Find where the given text appears and provide that cell's center as [X, Y] coordinate. 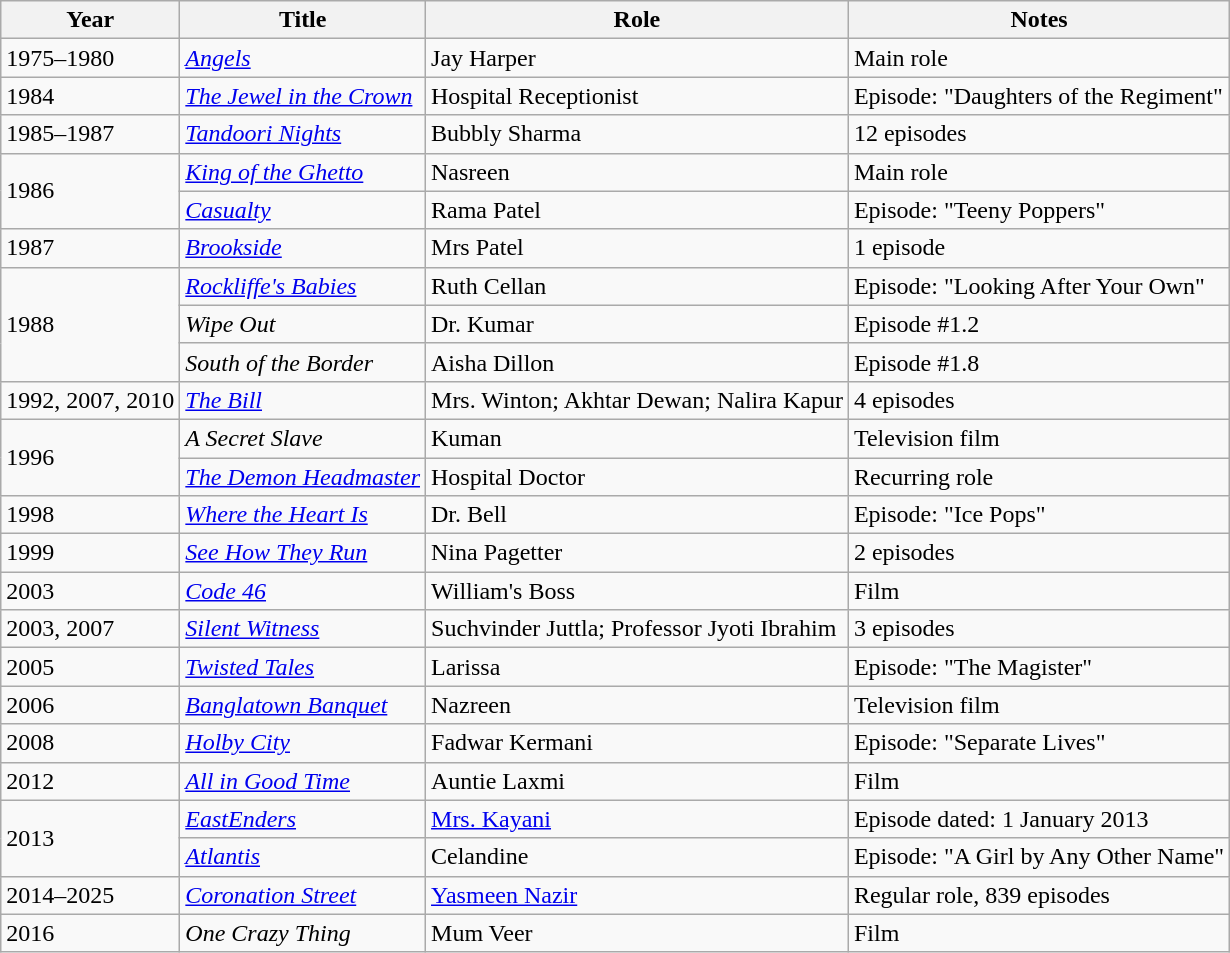
Hospital Doctor [638, 477]
Suchvinder Juttla; Professor Jyoti Ibrahim [638, 629]
1988 [90, 324]
Rama Patel [638, 210]
Celandine [638, 857]
Episode #1.8 [1038, 362]
1992, 2007, 2010 [90, 400]
Mrs. Winton; Akhtar Dewan; Nalira Kapur [638, 400]
Regular role, 839 episodes [1038, 895]
2013 [90, 838]
EastEnders [303, 819]
1987 [90, 248]
Year [90, 20]
Episode: "Daughters of the Regiment" [1038, 96]
One Crazy Thing [303, 933]
William's Boss [638, 591]
Silent Witness [303, 629]
Kuman [638, 438]
Nina Pagetter [638, 553]
Dr. Bell [638, 515]
Angels [303, 58]
King of the Ghetto [303, 172]
Where the Heart Is [303, 515]
1986 [90, 191]
4 episodes [1038, 400]
Episode: "Looking After Your Own" [1038, 286]
Aisha Dillon [638, 362]
Fadwar Kermani [638, 743]
Atlantis [303, 857]
1998 [90, 515]
Banglatown Banquet [303, 705]
Episode #1.2 [1038, 324]
2003, 2007 [90, 629]
Twisted Tales [303, 667]
1 episode [1038, 248]
South of the Border [303, 362]
Episode: "A Girl by Any Other Name" [1038, 857]
Larissa [638, 667]
Holby City [303, 743]
Nasreen [638, 172]
2008 [90, 743]
Auntie Laxmi [638, 781]
Yasmeen Nazir [638, 895]
1984 [90, 96]
2005 [90, 667]
Wipe Out [303, 324]
1999 [90, 553]
2 episodes [1038, 553]
The Bill [303, 400]
See How They Run [303, 553]
Episode: "Separate Lives" [1038, 743]
Episode: "Ice Pops" [1038, 515]
12 episodes [1038, 134]
Hospital Receptionist [638, 96]
Mrs. Kayani [638, 819]
Jay Harper [638, 58]
2012 [90, 781]
The Jewel in the Crown [303, 96]
1975–1980 [90, 58]
Brookside [303, 248]
Recurring role [1038, 477]
Episode dated: 1 January 2013 [1038, 819]
3 episodes [1038, 629]
1985–1987 [90, 134]
Tandoori Nights [303, 134]
Episode: "Teeny Poppers" [1038, 210]
Rockliffe's Babies [303, 286]
2016 [90, 933]
Episode: "The Magister" [1038, 667]
Bubbly Sharma [638, 134]
Code 46 [303, 591]
Role [638, 20]
Ruth Cellan [638, 286]
All in Good Time [303, 781]
Mrs Patel [638, 248]
2006 [90, 705]
The Demon Headmaster [303, 477]
Casualty [303, 210]
Title [303, 20]
2003 [90, 591]
Mum Veer [638, 933]
2014–2025 [90, 895]
Nazreen [638, 705]
Notes [1038, 20]
Dr. Kumar [638, 324]
1996 [90, 457]
Coronation Street [303, 895]
A Secret Slave [303, 438]
